Determine the [X, Y] coordinate at the center of the cell enclosing the given text.  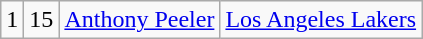
15 [42, 20]
Los Angeles Lakers [321, 20]
1 [12, 20]
Anthony Peeler [140, 20]
